Output the (x, y) coordinate of the center of the cell containing the given text.  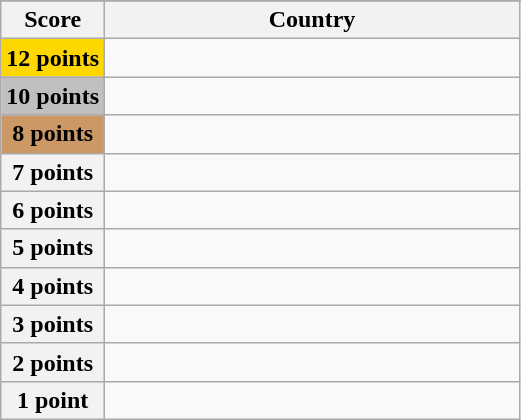
Country (312, 20)
3 points (53, 324)
10 points (53, 96)
12 points (53, 58)
4 points (53, 286)
1 point (53, 400)
7 points (53, 172)
8 points (53, 134)
Score (53, 20)
5 points (53, 248)
2 points (53, 362)
6 points (53, 210)
